Determine the (X, Y) coordinate at the center of the cell enclosing the given text.  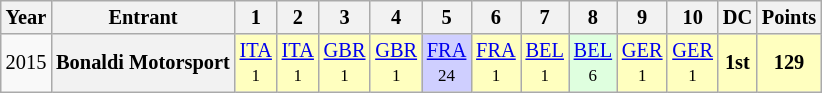
2 (298, 17)
5 (446, 17)
BEL6 (593, 63)
4 (396, 17)
1st (738, 63)
FRA24 (446, 63)
7 (545, 17)
BEL1 (545, 63)
Year (26, 17)
DC (738, 17)
Bonaldi Motorsport (143, 63)
2015 (26, 63)
FRA1 (496, 63)
6 (496, 17)
9 (642, 17)
8 (593, 17)
1 (256, 17)
Points (789, 17)
3 (345, 17)
129 (789, 63)
Entrant (143, 17)
10 (692, 17)
